Find where the given text appears and provide that cell's center as [X, Y] coordinate. 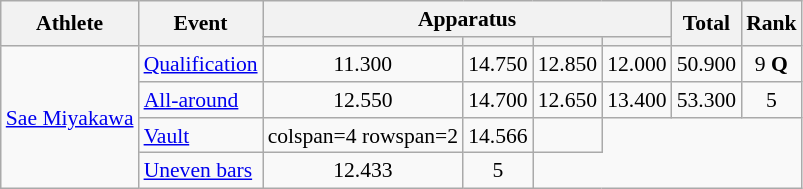
Qualification [201, 64]
Athlete [70, 24]
12.433 [364, 171]
53.300 [706, 100]
11.300 [364, 64]
Uneven bars [201, 171]
Rank [772, 24]
14.566 [498, 136]
All-around [201, 100]
Sae Miyakawa [70, 117]
Apparatus [468, 19]
Vault [201, 136]
12.850 [568, 64]
12.550 [364, 100]
14.700 [498, 100]
12.000 [636, 64]
14.750 [498, 64]
Total [706, 24]
Event [201, 24]
13.400 [636, 100]
50.900 [706, 64]
colspan=4 rowspan=2 [364, 136]
12.650 [568, 100]
9 Q [772, 64]
